Return the (X, Y) coordinate for the center point of the cell that contains the specified text.  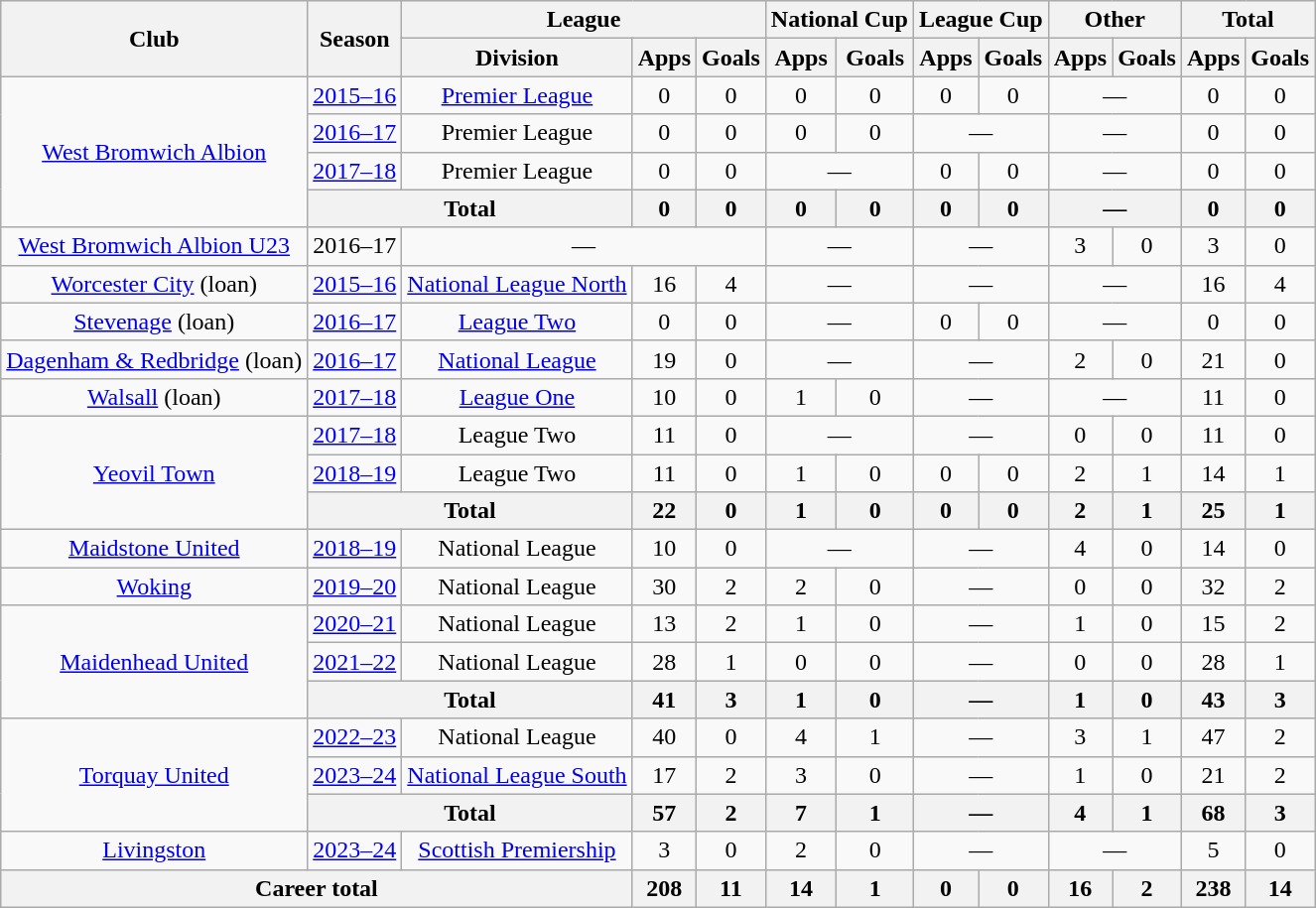
238 (1213, 888)
2021–22 (355, 662)
68 (1213, 813)
41 (664, 700)
Livingston (155, 850)
2022–23 (355, 737)
Division (517, 58)
Maidstone United (155, 549)
Torquay United (155, 775)
30 (664, 586)
West Bromwich Albion U23 (155, 246)
Career total (317, 888)
40 (664, 737)
National Cup (840, 20)
19 (664, 359)
League (584, 20)
13 (664, 624)
League One (517, 397)
2019–20 (355, 586)
Other (1115, 20)
22 (664, 511)
Dagenham & Redbridge (loan) (155, 359)
Yeovil Town (155, 472)
25 (1213, 511)
Walsall (loan) (155, 397)
57 (664, 813)
32 (1213, 586)
National League North (517, 284)
43 (1213, 700)
Club (155, 39)
Stevenage (loan) (155, 322)
League Cup (981, 20)
West Bromwich Albion (155, 152)
Scottish Premiership (517, 850)
National League South (517, 775)
208 (664, 888)
Worcester City (loan) (155, 284)
Woking (155, 586)
7 (801, 813)
47 (1213, 737)
Maidenhead United (155, 662)
5 (1213, 850)
15 (1213, 624)
Season (355, 39)
17 (664, 775)
2020–21 (355, 624)
